Scan for the cell matching the given text and deliver its [X, Y] coordinate at center. 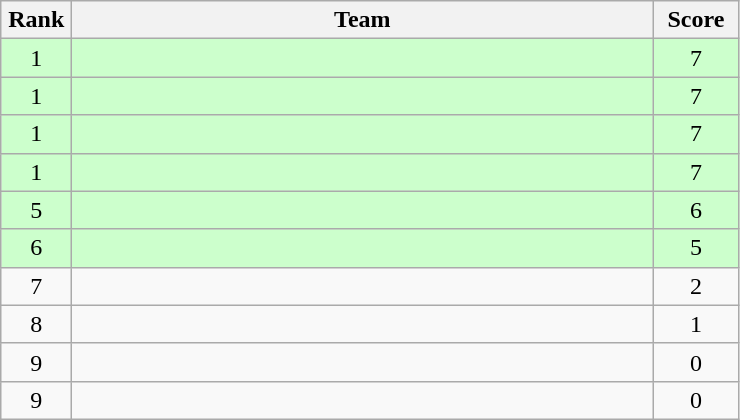
Score [696, 20]
8 [36, 324]
Rank [36, 20]
2 [696, 286]
Team [362, 20]
